Provide the [X, Y] coordinate of the cell's center where the given text is located.  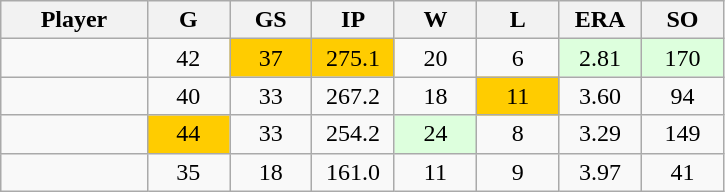
254.2 [353, 134]
40 [188, 96]
W [435, 20]
37 [271, 58]
267.2 [353, 96]
SO [682, 20]
275.1 [353, 58]
161.0 [353, 172]
GS [271, 20]
L [518, 20]
20 [435, 58]
44 [188, 134]
3.29 [600, 134]
9 [518, 172]
6 [518, 58]
170 [682, 58]
2.81 [600, 58]
3.60 [600, 96]
8 [518, 134]
94 [682, 96]
149 [682, 134]
42 [188, 58]
24 [435, 134]
IP [353, 20]
35 [188, 172]
41 [682, 172]
G [188, 20]
3.97 [600, 172]
Player [74, 20]
ERA [600, 20]
